Scan for the cell matching the given text and deliver its [x, y] coordinate at center. 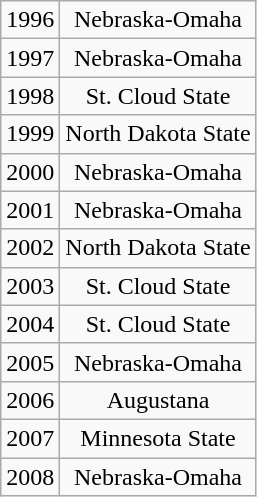
2008 [30, 477]
2004 [30, 324]
1997 [30, 58]
1996 [30, 20]
Augustana [158, 400]
Minnesota State [158, 438]
2005 [30, 362]
2000 [30, 172]
2001 [30, 210]
2006 [30, 400]
1999 [30, 134]
2003 [30, 286]
2002 [30, 248]
2007 [30, 438]
1998 [30, 96]
